Detect which cell encompasses the target text, then output its (x, y) center coordinate. 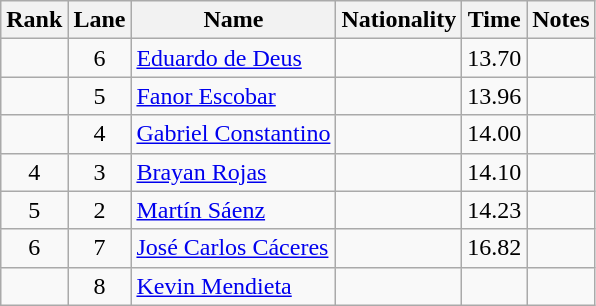
Notes (561, 20)
Rank (34, 20)
16.82 (494, 248)
Eduardo de Deus (234, 58)
14.00 (494, 134)
Gabriel Constantino (234, 134)
Time (494, 20)
Name (234, 20)
13.70 (494, 58)
Lane (100, 20)
13.96 (494, 96)
Nationality (399, 20)
Fanor Escobar (234, 96)
14.10 (494, 172)
José Carlos Cáceres (234, 248)
Kevin Mendieta (234, 286)
8 (100, 286)
Martín Sáenz (234, 210)
Brayan Rojas (234, 172)
7 (100, 248)
14.23 (494, 210)
2 (100, 210)
3 (100, 172)
